Identify which cell holds the provided text, then report its (x, y) central coordinate. 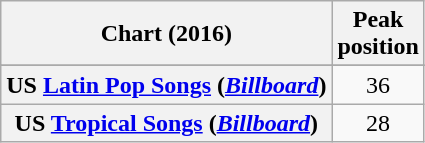
US Latin Pop Songs (Billboard) (166, 85)
28 (378, 123)
US Tropical Songs (Billboard) (166, 123)
Peak position (378, 34)
Chart (2016) (166, 34)
36 (378, 85)
